Provide the (x, y) coordinate of the cell's center where the given text is located.  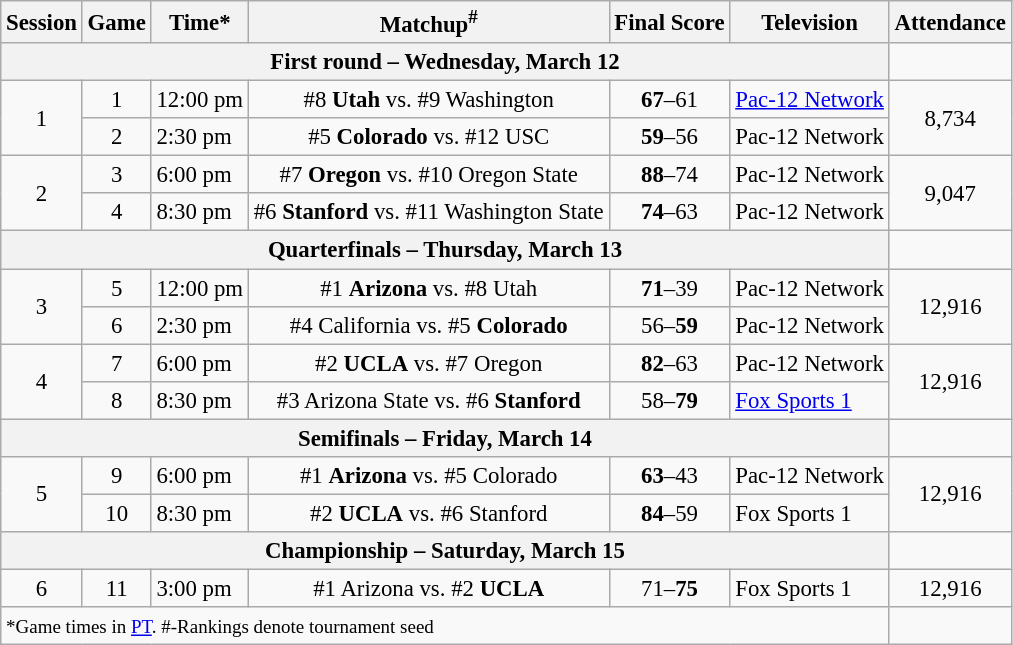
#5 Colorado vs. #12 USC (428, 137)
Attendance (950, 22)
First round – Wednesday, March 12 (445, 62)
#1 Arizona vs. #8 Utah (428, 288)
*Game times in PT. #-Rankings denote tournament seed (445, 626)
59–56 (670, 137)
8 (116, 400)
Game (116, 22)
#8 Utah vs. #9 Washington (428, 100)
10 (116, 513)
#1 Arizona vs. #5 Colorado (428, 476)
11 (116, 588)
88–74 (670, 175)
67–61 (670, 100)
56–59 (670, 325)
71–39 (670, 288)
71–75 (670, 588)
3:00 pm (200, 588)
84–59 (670, 513)
8,734 (950, 118)
Semifinals – Friday, March 14 (445, 438)
Matchup# (428, 22)
Quarterfinals – Thursday, March 13 (445, 250)
#2 UCLA vs. #6 Stanford (428, 513)
63–43 (670, 476)
74–63 (670, 213)
Final Score (670, 22)
#2 UCLA vs. #7 Oregon (428, 363)
#6 Stanford vs. #11 Washington State (428, 213)
Session (42, 22)
Television (810, 22)
9 (116, 476)
Championship – Saturday, March 15 (445, 551)
#1 Arizona vs. #2 UCLA (428, 588)
#3 Arizona State vs. #6 Stanford (428, 400)
58–79 (670, 400)
82–63 (670, 363)
#7 Oregon vs. #10 Oregon State (428, 175)
#4 California vs. #5 Colorado (428, 325)
7 (116, 363)
Time* (200, 22)
9,047 (950, 194)
